Scan for the cell matching the given text and deliver its [x, y] coordinate at center. 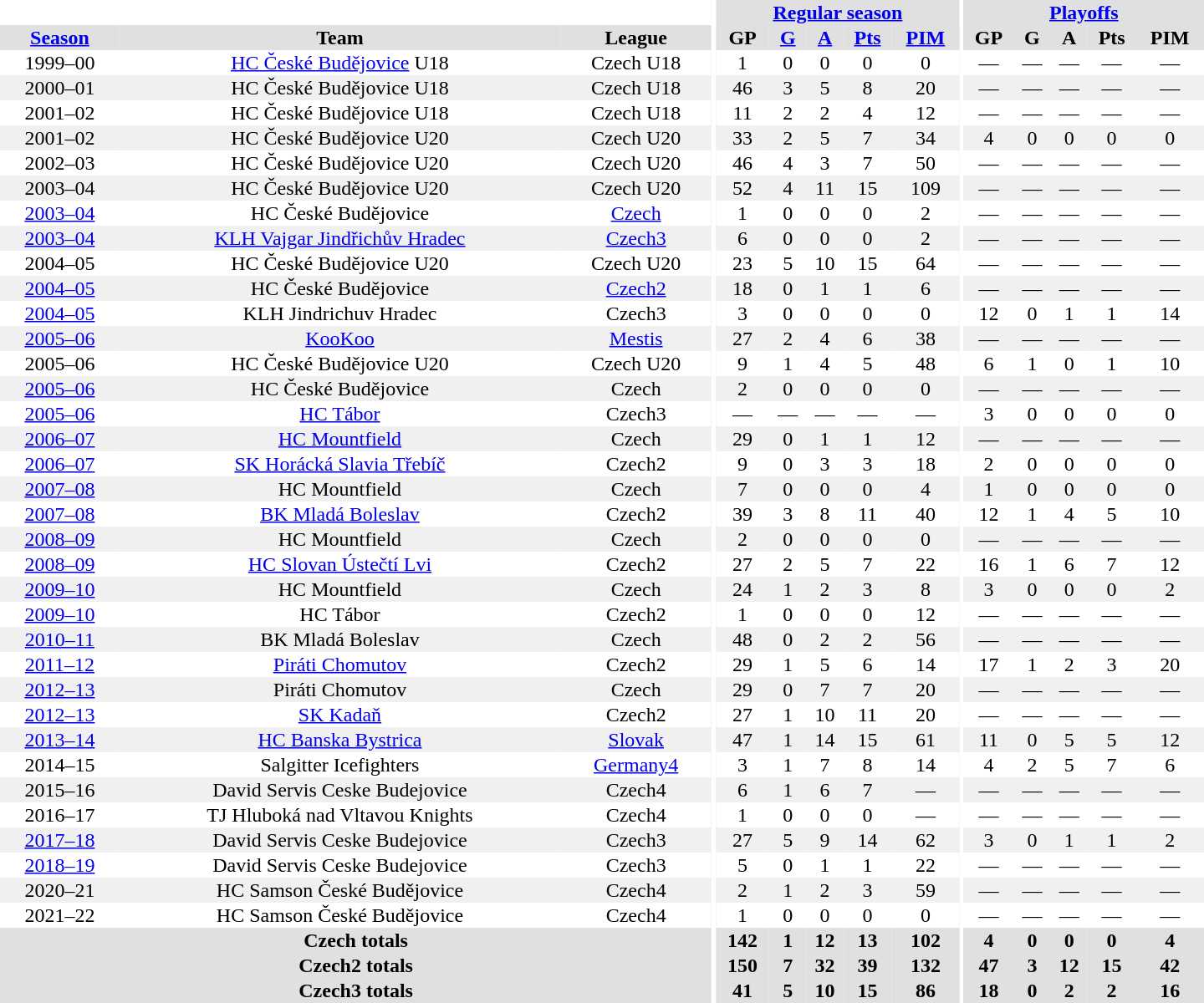
59 [926, 890]
KLH Jindrichuv Hradec [339, 313]
52 [742, 188]
HC Slovan Ústečtí Lvi [339, 564]
62 [926, 840]
142 [742, 940]
KLH Vajgar Jindřichův Hradec [339, 238]
Playoffs [1084, 13]
24 [742, 589]
League [635, 38]
2010–11 [60, 639]
Czech3 totals [356, 990]
HC Banska Bystrica [339, 740]
86 [926, 990]
SK Kadaň [339, 715]
2017–18 [60, 840]
Czech2 totals [356, 965]
64 [926, 263]
56 [926, 639]
42 [1170, 965]
SK Horácká Slavia Třebíč [339, 464]
2000–01 [60, 88]
1999–00 [60, 63]
Czech totals [356, 940]
2014–15 [60, 765]
Season [60, 38]
Mestis [635, 339]
38 [926, 339]
Salgitter Icefighters [339, 765]
61 [926, 740]
2016–17 [60, 815]
102 [926, 940]
TJ Hluboká nad Vltavou Knights [339, 815]
Team [339, 38]
150 [742, 965]
2018–19 [60, 865]
2002–03 [60, 163]
23 [742, 263]
2011–12 [60, 664]
KooKoo [339, 339]
Regular season [838, 13]
Slovak [635, 740]
2020–21 [60, 890]
2015–16 [60, 790]
50 [926, 163]
32 [824, 965]
17 [989, 664]
132 [926, 965]
Germany4 [635, 765]
34 [926, 138]
40 [926, 514]
2021–22 [60, 915]
13 [868, 940]
33 [742, 138]
2013–14 [60, 740]
41 [742, 990]
109 [926, 188]
